For the text-containing cell, return its midpoint in (X, Y) coordinate format. 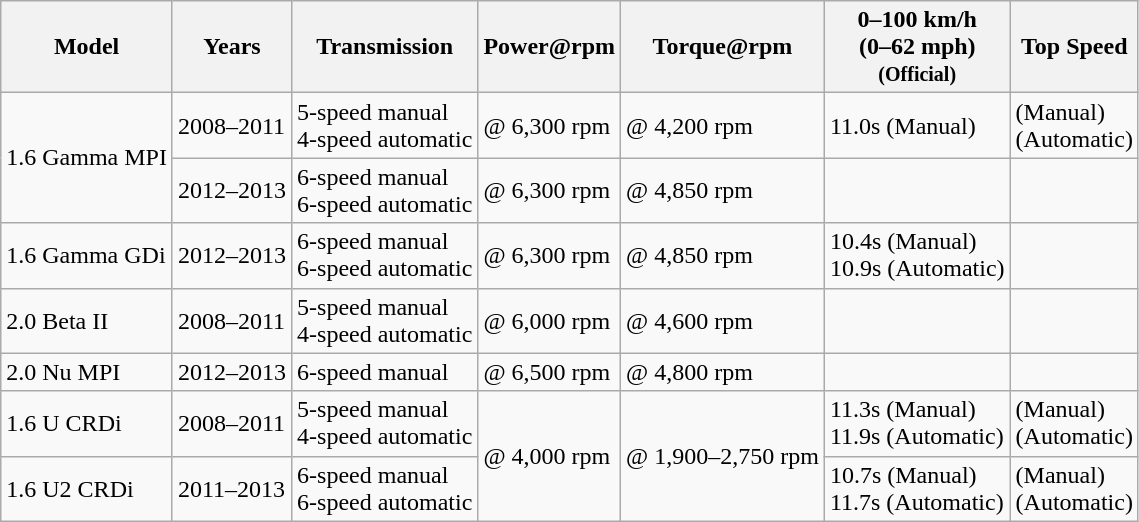
@ 4,000 rpm (550, 456)
11.0s (Manual) (917, 126)
@ 4,800 rpm (723, 372)
1.6 U CRDi (87, 424)
1.6 U2 CRDi (87, 488)
@ 4,600 rpm (723, 320)
1.6 Gamma GDi (87, 256)
Transmission (385, 47)
2.0 Nu MPI (87, 372)
@ 6,000 rpm (550, 320)
@ 4,200 rpm (723, 126)
6-speed manual (385, 372)
10.7s (Manual)11.7s (Automatic) (917, 488)
@ 1,900–2,750 rpm (723, 456)
1.6 Gamma MPI (87, 158)
11.3s (Manual)11.9s (Automatic) (917, 424)
0–100 km/h(0–62 mph)(Official) (917, 47)
Top Speed (1074, 47)
Model (87, 47)
Years (232, 47)
10.4s (Manual)10.9s (Automatic) (917, 256)
2.0 Beta II (87, 320)
2011–2013 (232, 488)
Power@rpm (550, 47)
Torque@rpm (723, 47)
@ 6,500 rpm (550, 372)
